Locate the cell with the specified text and output its (X, Y) center coordinate. 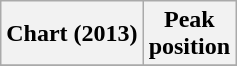
Peakposition (189, 34)
Chart (2013) (72, 34)
